For the text-containing cell, return its midpoint in [X, Y] coordinate format. 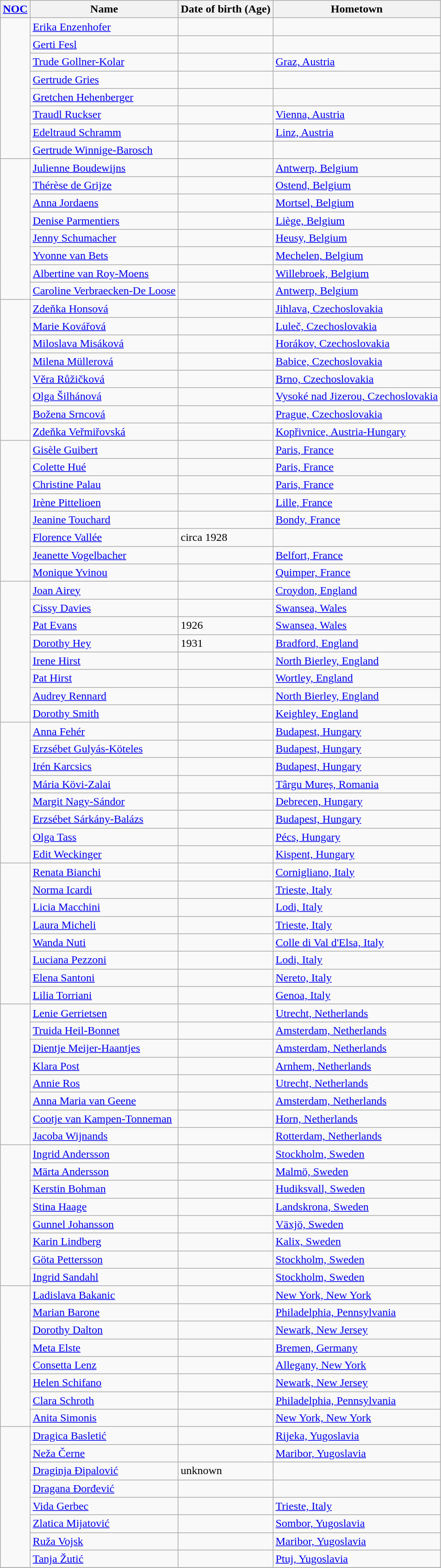
Sombor, Yugoslavia [357, 1524]
Neža Černe [104, 1453]
Rotterdam, Netherlands [357, 1136]
Cootje van Kampen-Tonneman [104, 1119]
Belfort, France [357, 555]
Pat Hirst [104, 678]
Stina Haage [104, 1207]
circa 1928 [226, 538]
Gerti Fesl [104, 44]
Klara Post [104, 1066]
Denise Parmentiers [104, 221]
Lille, France [357, 502]
Mária Kövi-Zalai [104, 784]
Helen Schifano [104, 1383]
Ladislava Bakanic [104, 1295]
Dragana Đorđević [104, 1488]
Name [104, 9]
Genoa, Italy [357, 995]
Colle di Val d'Elsa, Italy [357, 942]
Vida Gerbec [104, 1506]
Mechelen, Belgium [357, 256]
Göta Pettersson [104, 1259]
Ruža Vojsk [104, 1541]
Jihlava, Czechoslovakia [357, 309]
Wanda Nuti [104, 942]
Ingrid Sandahl [104, 1277]
Zdeňka Veřmiřovská [104, 432]
Dragica Basletić [104, 1436]
Gertrude Gries [104, 80]
Heusy, Belgium [357, 238]
Licia Macchini [104, 907]
Věra Růžičková [104, 379]
Ostend, Belgium [357, 185]
1931 [226, 643]
Milena Müllerová [104, 361]
Graz, Austria [357, 62]
Landskrona, Sweden [357, 1207]
Irene Hirst [104, 661]
Zdeňka Honsová [104, 309]
Prague, Czechoslovakia [357, 414]
Audrey Rennard [104, 696]
Märta Andersson [104, 1171]
Linz, Austria [357, 132]
Consetta Lenz [104, 1365]
Gretchen Hehenberger [104, 97]
Cissy Davies [104, 608]
Irène Pittelioen [104, 502]
Miloslava Misáková [104, 344]
Draginja Đipalović [104, 1471]
Tanja Žutić [104, 1559]
Anna Fehér [104, 731]
Hudiksvall, Sweden [357, 1189]
Anita Simonis [104, 1418]
Kopřivnice, Austria-Hungary [357, 432]
Lenie Gerrietsen [104, 1013]
Dorothy Smith [104, 713]
Babice, Czechoslovakia [357, 361]
Irén Karcsics [104, 766]
Zlatica Mijatović [104, 1524]
NOC [15, 9]
Trude Gollner-Kolar [104, 62]
Marie Kovářová [104, 326]
Debrecen, Hungary [357, 802]
Brno, Czechoslovakia [357, 379]
Dorothy Dalton [104, 1330]
Kerstin Bohman [104, 1189]
Hometown [357, 9]
Erzsébet Gulyás-Köteles [104, 749]
Laura Micheli [104, 925]
1926 [226, 626]
Kispent, Hungary [357, 855]
Edeltraud Schramm [104, 132]
Date of birth (Age) [226, 9]
Norma Icardi [104, 890]
Anna Maria van Geene [104, 1101]
Bremen, Germany [357, 1348]
Pat Evans [104, 626]
Luciana Pezzoni [104, 960]
Bradford, England [357, 643]
Meta Elste [104, 1348]
Erika Enzenhofer [104, 27]
Kalix, Sweden [357, 1242]
Willebroek, Belgium [357, 273]
Erzsébet Sárkány-Balázs [104, 819]
Cornigliano, Italy [357, 872]
Jeanette Vogelbacher [104, 555]
Vienna, Austria [357, 115]
Vysoké nad Jizerou, Czechoslovakia [357, 397]
Horákov, Czechoslovakia [357, 344]
Traudl Ruckser [104, 115]
Ingrid Andersson [104, 1154]
Marian Barone [104, 1312]
Elena Santoni [104, 978]
Gertrude Winnige-Barosch [104, 150]
Annie Ros [104, 1084]
Gisèle Guibert [104, 449]
Gunnel Johansson [104, 1224]
Anna Jordaens [104, 203]
Julienne Boudewijns [104, 167]
Edit Weckinger [104, 855]
Luleč, Czechoslovakia [357, 326]
Arnhem, Netherlands [357, 1066]
Jeanine Touchard [104, 520]
Ptuj, Yugoslavia [357, 1559]
Rijeka, Yugoslavia [357, 1436]
Jenny Schumacher [104, 238]
Thérèse de Grijze [104, 185]
Mortsel, Belgium [357, 203]
Croydon, England [357, 590]
Bondy, France [357, 520]
Târgu Mureș, Romania [357, 784]
Christine Palau [104, 484]
Horn, Netherlands [357, 1119]
Wortley, England [357, 678]
Jacoba Wijnands [104, 1136]
Colette Hué [104, 467]
Växjö, Sweden [357, 1224]
Malmö, Sweden [357, 1171]
Yvonne van Bets [104, 256]
Monique Yvinou [104, 573]
Margit Nagy-Sándor [104, 802]
Allegany, New York [357, 1365]
Florence Vallée [104, 538]
Albertine van Roy-Moens [104, 273]
Keighley, England [357, 713]
Quimper, France [357, 573]
Liège, Belgium [357, 221]
Clara Schroth [104, 1401]
Dorothy Hey [104, 643]
Karin Lindberg [104, 1242]
Olga Šilhánová [104, 397]
unknown [226, 1471]
Nereto, Italy [357, 978]
Truida Heil-Bonnet [104, 1030]
Renata Bianchi [104, 872]
Dientje Meijer-Haantjes [104, 1048]
Olga Tass [104, 837]
Božena Srncová [104, 414]
Caroline Verbraecken-De Loose [104, 291]
Pécs, Hungary [357, 837]
Joan Airey [104, 590]
Lilia Torriani [104, 995]
